From the cell containing the given text, extract its center point as (x, y) coordinate. 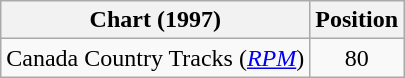
Chart (1997) (156, 20)
80 (357, 58)
Position (357, 20)
Canada Country Tracks (RPM) (156, 58)
